Search for the cell housing the specified text and yield its (X, Y) center coordinate. 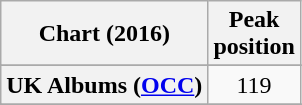
UK Albums (OCC) (104, 85)
Chart (2016) (104, 34)
Peak position (254, 34)
119 (254, 85)
